Return the [X, Y] coordinate for the center point of the cell that contains the specified text.  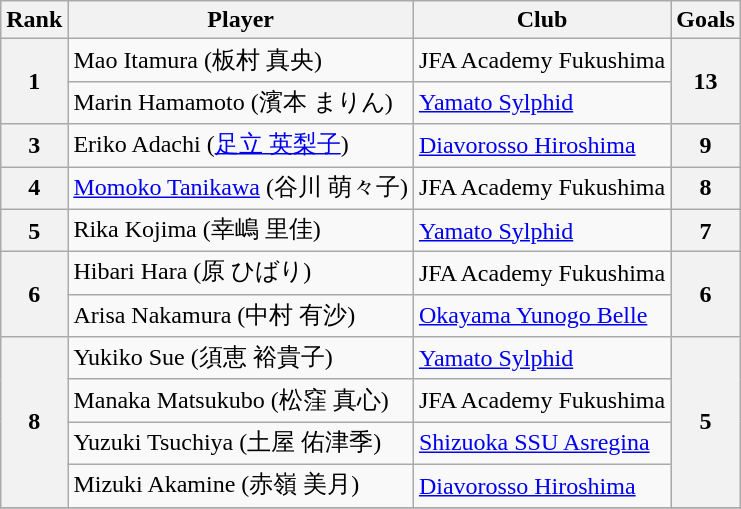
Eriko Adachi (足立 英梨子) [241, 146]
Okayama Yunogo Belle [542, 316]
3 [34, 146]
Goals [706, 20]
Marin Hamamoto (濱本 まりん) [241, 102]
Yukiko Sue (須恵 裕貴子) [241, 358]
13 [706, 82]
Momoko Tanikawa (谷川 萌々子) [241, 188]
Club [542, 20]
Manaka Matsukubo (松窪 真心) [241, 400]
7 [706, 230]
4 [34, 188]
Arisa Nakamura (中村 有沙) [241, 316]
Shizuoka SSU Asregina [542, 444]
Player [241, 20]
Rank [34, 20]
1 [34, 82]
Rika Kojima (幸嶋 里佳) [241, 230]
9 [706, 146]
Yuzuki Tsuchiya (土屋 佑津季) [241, 444]
Mao Itamura (板村 真央) [241, 60]
Mizuki Akamine (赤嶺 美月) [241, 486]
Hibari Hara (原 ひばり) [241, 274]
